Pinpoint the cell where the given text exists, returning its [X, Y] midpoint coordinate. 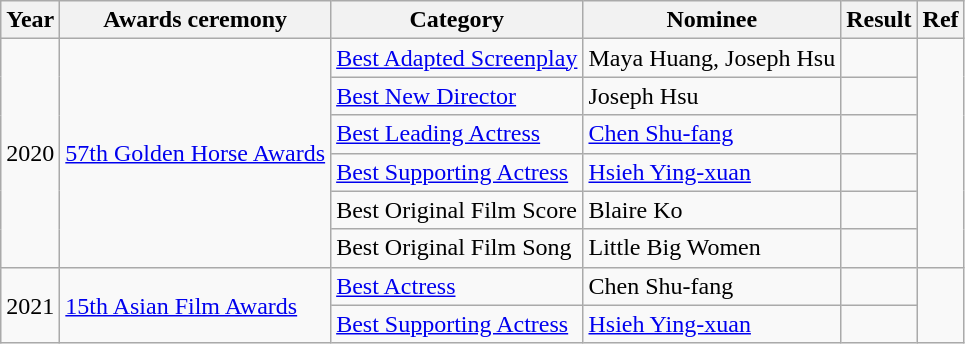
Best Original Film Song [457, 248]
Little Big Women [712, 248]
Best Actress [457, 286]
Year [30, 20]
Maya Huang, Joseph Hsu [712, 58]
57th Golden Horse Awards [196, 153]
Nominee [712, 20]
Ref [940, 20]
Result [879, 20]
Category [457, 20]
15th Asian Film Awards [196, 305]
Joseph Hsu [712, 96]
Blaire Ko [712, 210]
2020 [30, 153]
Best New Director [457, 96]
Awards ceremony [196, 20]
Best Adapted Screenplay [457, 58]
2021 [30, 305]
Best Leading Actress [457, 134]
Best Original Film Score [457, 210]
